Detect which cell encompasses the target text, then output its (X, Y) center coordinate. 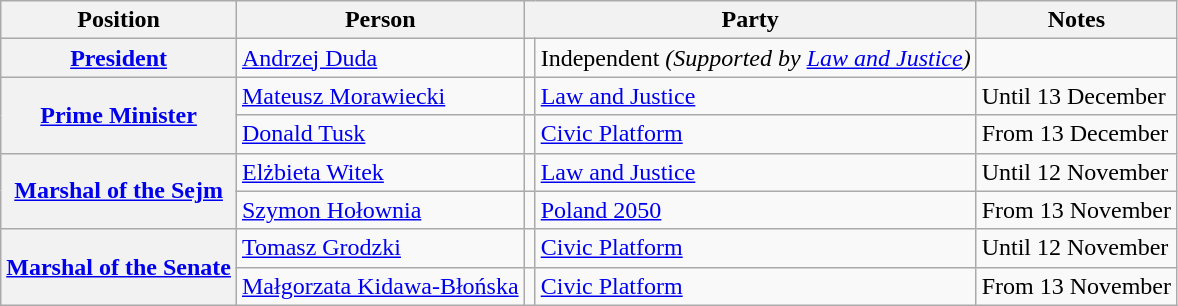
Szymon Hołownia (380, 210)
Position (119, 20)
Party (750, 20)
Marshal of the Sejm (119, 191)
Prime Minister (119, 115)
Elżbieta Witek (380, 172)
Person (380, 20)
Małgorzata Kidawa-Błońska (380, 286)
Independent (Supported by Law and Justice) (756, 58)
Poland 2050 (756, 210)
Andrzej Duda (380, 58)
Marshal of the Senate (119, 267)
From 13 December (1076, 134)
Tomasz Grodzki (380, 248)
Mateusz Morawiecki (380, 96)
Until 13 December (1076, 96)
President (119, 58)
Donald Tusk (380, 134)
Notes (1076, 20)
